Scan for the cell matching the given text and deliver its [x, y] coordinate at center. 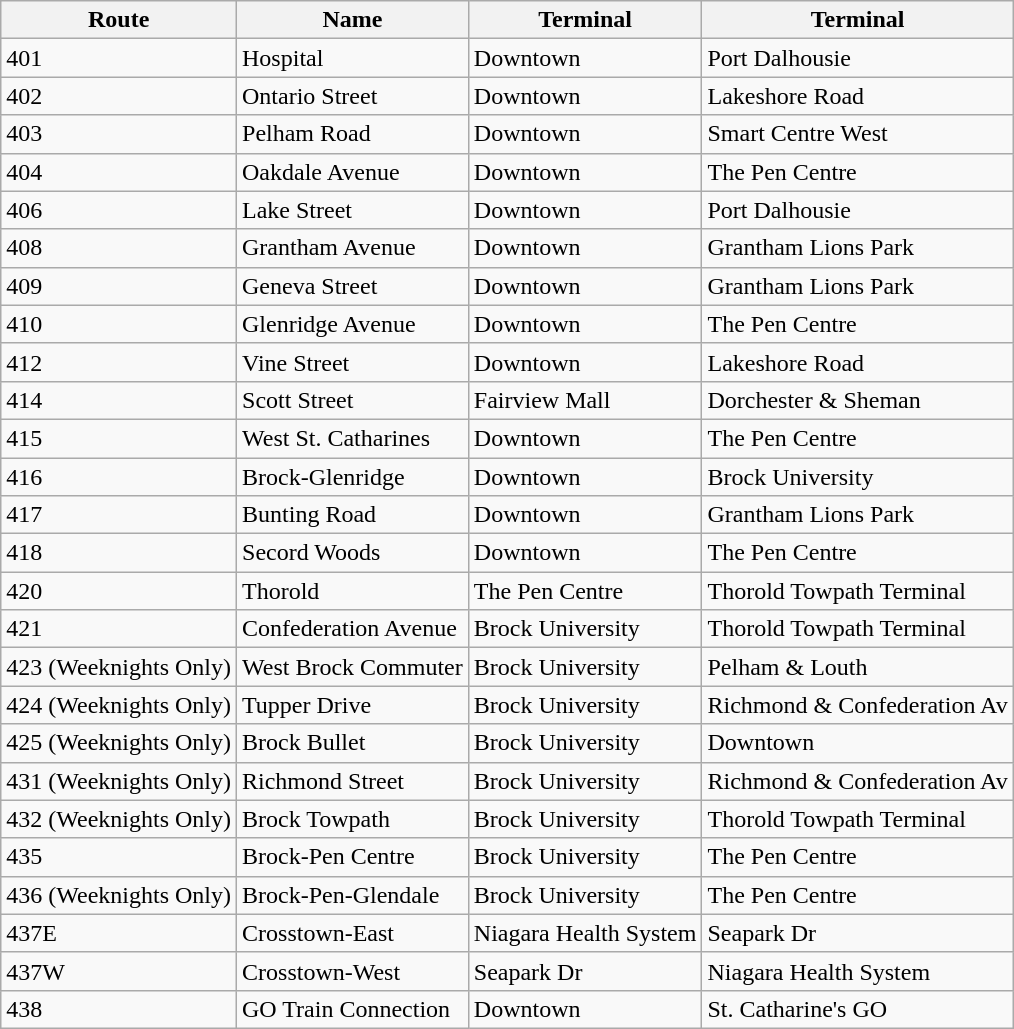
Bunting Road [353, 515]
Scott Street [353, 400]
Confederation Avenue [353, 629]
437E [119, 933]
Ontario Street [353, 96]
432 (Weeknights Only) [119, 819]
431 (Weeknights Only) [119, 781]
421 [119, 629]
425 (Weeknights Only) [119, 743]
436 (Weeknights Only) [119, 895]
416 [119, 477]
West Brock Commuter [353, 667]
438 [119, 1009]
406 [119, 210]
Lake Street [353, 210]
415 [119, 438]
Brock Bullet [353, 743]
437W [119, 971]
423 (Weeknights Only) [119, 667]
St. Catharine's GO [858, 1009]
Tupper Drive [353, 705]
417 [119, 515]
Thorold [353, 591]
402 [119, 96]
Richmond Street [353, 781]
Vine Street [353, 362]
Brock-Pen-Glendale [353, 895]
409 [119, 286]
West St. Catharines [353, 438]
Crosstown-West [353, 971]
Fairview Mall [585, 400]
404 [119, 172]
403 [119, 134]
420 [119, 591]
Secord Woods [353, 553]
Brock-Glenridge [353, 477]
Route [119, 20]
Glenridge Avenue [353, 324]
418 [119, 553]
435 [119, 857]
410 [119, 324]
408 [119, 248]
412 [119, 362]
401 [119, 58]
Pelham & Louth [858, 667]
Smart Centre West [858, 134]
Dorchester & Sheman [858, 400]
Name [353, 20]
414 [119, 400]
Grantham Avenue [353, 248]
Oakdale Avenue [353, 172]
Brock-Pen Centre [353, 857]
Brock Towpath [353, 819]
GO Train Connection [353, 1009]
Pelham Road [353, 134]
Geneva Street [353, 286]
424 (Weeknights Only) [119, 705]
Hospital [353, 58]
Crosstown-East [353, 933]
